Return (x, y) of the center of cell containing provided text 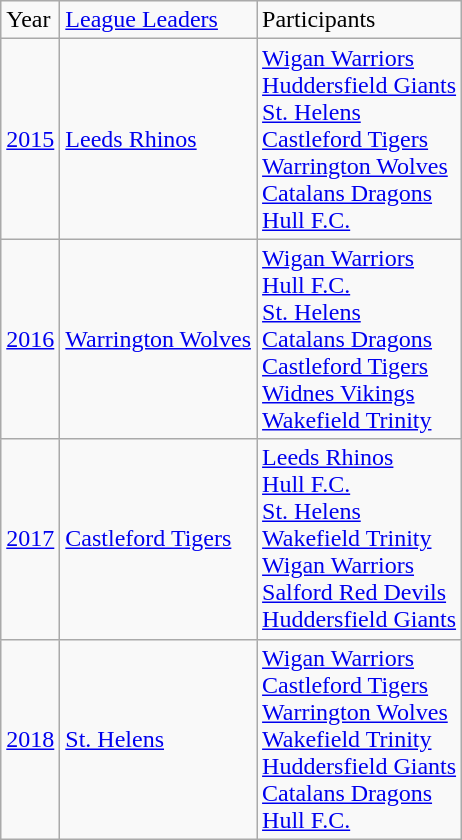
League Leaders (158, 20)
Leeds Rhinos Hull F.C. St. Helens Wakefield Trinity Wigan Warriors Salford Red Devils Huddersfield Giants (360, 539)
St. Helens (158, 739)
2016 (30, 339)
2015 (30, 139)
Leeds Rhinos (158, 139)
Wigan Warriors Huddersfield Giants St. Helens Castleford Tigers Warrington Wolves Catalans Dragons Hull F.C. (360, 139)
Wigan Warriors Hull F.C. St. Helens Catalans Dragons Castleford Tigers Widnes Vikings Wakefield Trinity (360, 339)
2018 (30, 739)
Castleford Tigers (158, 539)
Year (30, 20)
2017 (30, 539)
Warrington Wolves (158, 339)
Wigan Warriors Castleford Tigers Warrington Wolves Wakefield Trinity Huddersfield Giants Catalans Dragons Hull F.C. (360, 739)
Participants (360, 20)
